Extract the (x, y) coordinate from the center of the cell holding the provided text.  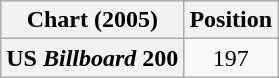
Chart (2005) (92, 20)
US Billboard 200 (92, 58)
197 (231, 58)
Position (231, 20)
